Scan for the cell matching the given text and deliver its (x, y) coordinate at center. 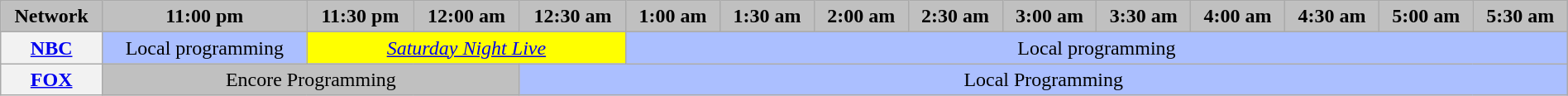
Network (51, 17)
NBC (51, 48)
2:00 am (861, 17)
5:00 am (1426, 17)
1:30 am (767, 17)
3:30 am (1144, 17)
FOX (51, 79)
3:00 am (1049, 17)
Saturday Night Live (466, 48)
2:30 am (955, 17)
Local Programming (1044, 79)
4:00 am (1238, 17)
5:30 am (1520, 17)
12:30 am (572, 17)
12:00 am (466, 17)
11:00 pm (205, 17)
11:30 pm (361, 17)
1:00 am (673, 17)
Encore Programming (311, 79)
4:30 am (1332, 17)
